Determine the [X, Y] coordinate at the center of the cell enclosing the given text.  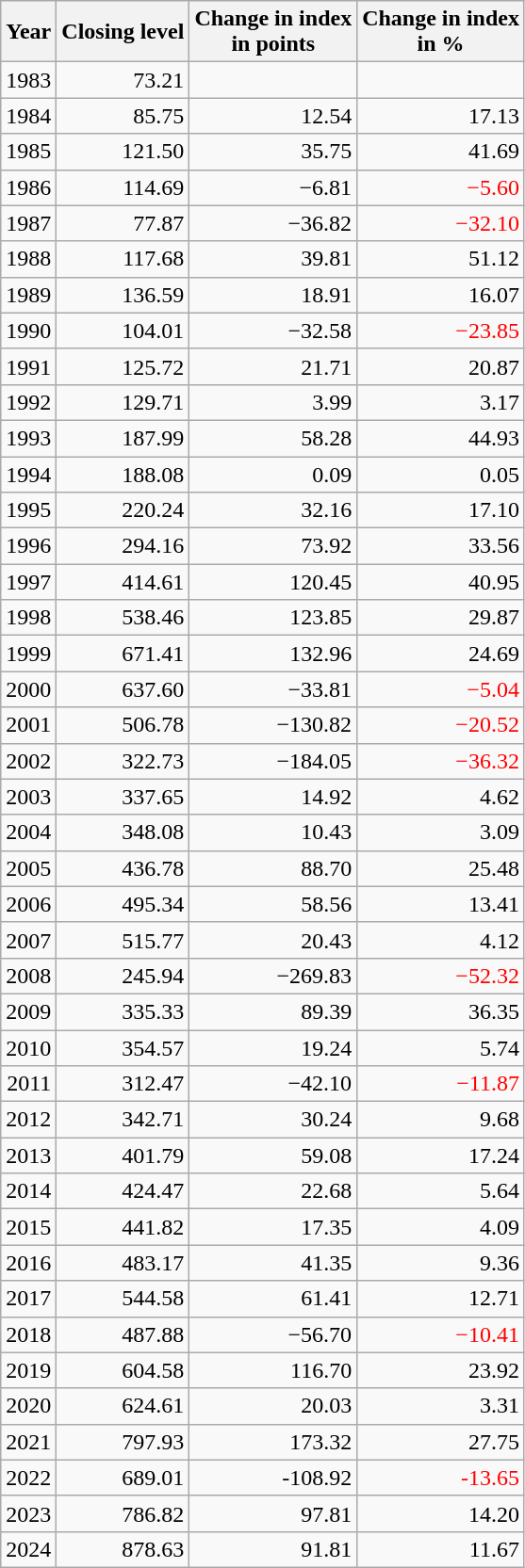
117.68 [123, 259]
2004 [28, 832]
1984 [28, 116]
85.75 [123, 116]
77.87 [123, 223]
20.87 [441, 366]
2010 [28, 1048]
13.41 [441, 904]
−10.41 [441, 1334]
689.01 [123, 1478]
-108.92 [273, 1478]
3.17 [441, 402]
1991 [28, 366]
604.58 [123, 1370]
18.91 [273, 295]
506.78 [123, 725]
16.07 [441, 295]
2022 [28, 1478]
2020 [28, 1406]
1986 [28, 187]
51.12 [441, 259]
32.16 [273, 510]
436.78 [123, 868]
1987 [28, 223]
41.35 [273, 1263]
12.54 [273, 116]
495.34 [123, 904]
114.69 [123, 187]
1994 [28, 474]
515.77 [123, 940]
4.62 [441, 797]
538.46 [123, 618]
−52.32 [441, 976]
125.72 [123, 366]
2011 [28, 1084]
2024 [28, 1549]
30.24 [273, 1120]
2021 [28, 1442]
2000 [28, 689]
41.69 [441, 152]
11.67 [441, 1549]
487.88 [123, 1334]
59.08 [273, 1156]
544.58 [123, 1299]
136.59 [123, 295]
5.64 [441, 1191]
20.43 [273, 940]
−32.10 [441, 223]
21.71 [273, 366]
3.31 [441, 1406]
10.43 [273, 832]
39.81 [273, 259]
104.01 [123, 331]
245.94 [123, 976]
624.61 [123, 1406]
24.69 [441, 654]
1999 [28, 654]
Change in indexin points [273, 32]
294.16 [123, 546]
188.08 [123, 474]
1985 [28, 152]
−269.83 [273, 976]
2014 [28, 1191]
−33.81 [273, 689]
2015 [28, 1227]
348.08 [123, 832]
1988 [28, 259]
-13.65 [441, 1478]
797.93 [123, 1442]
88.70 [273, 868]
120.45 [273, 582]
14.20 [441, 1513]
58.28 [273, 438]
33.56 [441, 546]
19.24 [273, 1048]
9.36 [441, 1263]
−5.60 [441, 187]
123.85 [273, 618]
2006 [28, 904]
2003 [28, 797]
20.03 [273, 1406]
312.47 [123, 1084]
424.47 [123, 1191]
2018 [28, 1334]
27.75 [441, 1442]
−130.82 [273, 725]
−23.85 [441, 331]
878.63 [123, 1549]
17.35 [273, 1227]
354.57 [123, 1048]
335.33 [123, 1011]
35.75 [273, 152]
1983 [28, 80]
637.60 [123, 689]
−32.58 [273, 331]
23.92 [441, 1370]
1990 [28, 331]
2019 [28, 1370]
121.50 [123, 152]
2007 [28, 940]
1997 [28, 582]
5.74 [441, 1048]
97.81 [273, 1513]
9.68 [441, 1120]
17.10 [441, 510]
25.48 [441, 868]
−56.70 [273, 1334]
29.87 [441, 618]
2012 [28, 1120]
14.92 [273, 797]
3.09 [441, 832]
116.70 [273, 1370]
73.21 [123, 80]
1995 [28, 510]
91.81 [273, 1549]
−5.04 [441, 689]
441.82 [123, 1227]
483.17 [123, 1263]
−20.52 [441, 725]
−36.32 [441, 761]
2016 [28, 1263]
44.93 [441, 438]
73.92 [273, 546]
40.95 [441, 582]
2001 [28, 725]
173.32 [273, 1442]
22.68 [273, 1191]
2005 [28, 868]
−42.10 [273, 1084]
17.24 [441, 1156]
1993 [28, 438]
4.09 [441, 1227]
220.24 [123, 510]
−11.87 [441, 1084]
−6.81 [273, 187]
342.71 [123, 1120]
89.39 [273, 1011]
671.41 [123, 654]
12.71 [441, 1299]
2023 [28, 1513]
2017 [28, 1299]
2009 [28, 1011]
Closing level [123, 32]
0.05 [441, 474]
61.41 [273, 1299]
786.82 [123, 1513]
1989 [28, 295]
129.71 [123, 402]
17.13 [441, 116]
414.61 [123, 582]
132.96 [273, 654]
58.56 [273, 904]
0.09 [273, 474]
Year [28, 32]
322.73 [123, 761]
1992 [28, 402]
4.12 [441, 940]
337.65 [123, 797]
36.35 [441, 1011]
Change in indexin % [441, 32]
2013 [28, 1156]
187.99 [123, 438]
401.79 [123, 1156]
3.99 [273, 402]
2002 [28, 761]
2008 [28, 976]
−184.05 [273, 761]
−36.82 [273, 223]
1998 [28, 618]
1996 [28, 546]
